Identify which cell holds the provided text, then report its [X, Y] central coordinate. 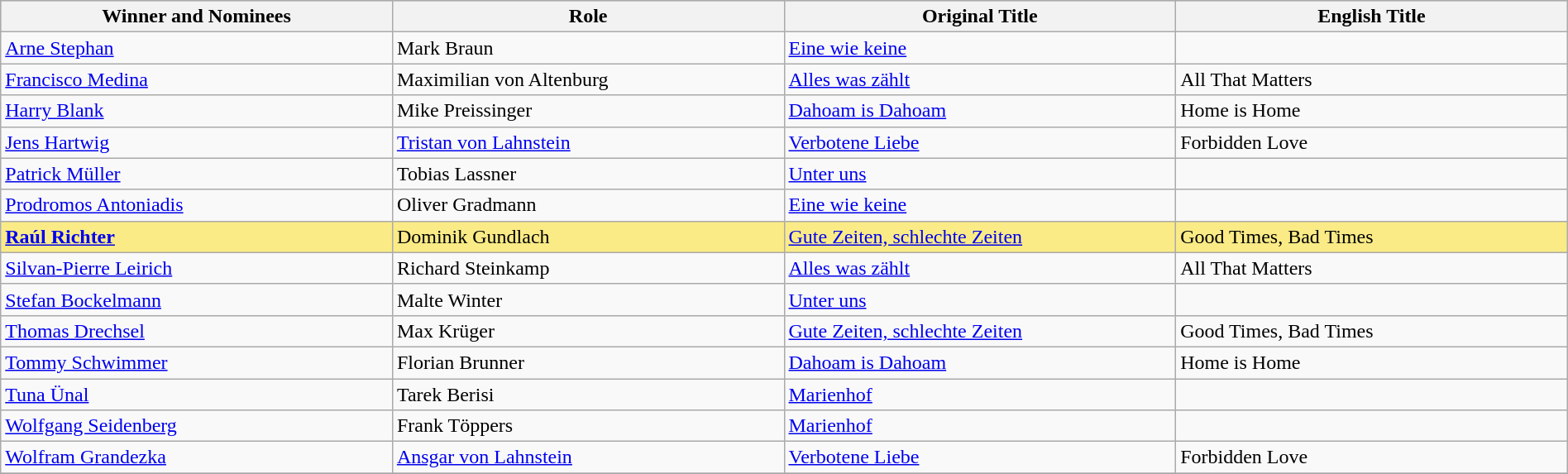
Oliver Gradmann [588, 205]
Winner and Nominees [197, 17]
Maximilian von Altenburg [588, 79]
Jens Hartwig [197, 142]
Dominik Gundlach [588, 237]
Thomas Drechsel [197, 331]
Original Title [980, 17]
Ansgar von Lahnstein [588, 457]
Tristan von Lahnstein [588, 142]
Wolfram Grandezka [197, 457]
Florian Brunner [588, 362]
Mark Braun [588, 48]
Raúl Richter [197, 237]
Max Krüger [588, 331]
Tarek Berisi [588, 395]
Mike Preissinger [588, 111]
Harry Blank [197, 111]
Wolfgang Seidenberg [197, 426]
Richard Steinkamp [588, 268]
Prodromos Antoniadis [197, 205]
Arne Stephan [197, 48]
Tuna Ünal [197, 395]
Tobias Lassner [588, 174]
Malte Winter [588, 299]
Stefan Bockelmann [197, 299]
Silvan-Pierre Leirich [197, 268]
Francisco Medina [197, 79]
Role [588, 17]
Frank Töppers [588, 426]
Tommy Schwimmer [197, 362]
English Title [1372, 17]
Patrick Müller [197, 174]
